From the cell containing the given text, extract its center point as [X, Y] coordinate. 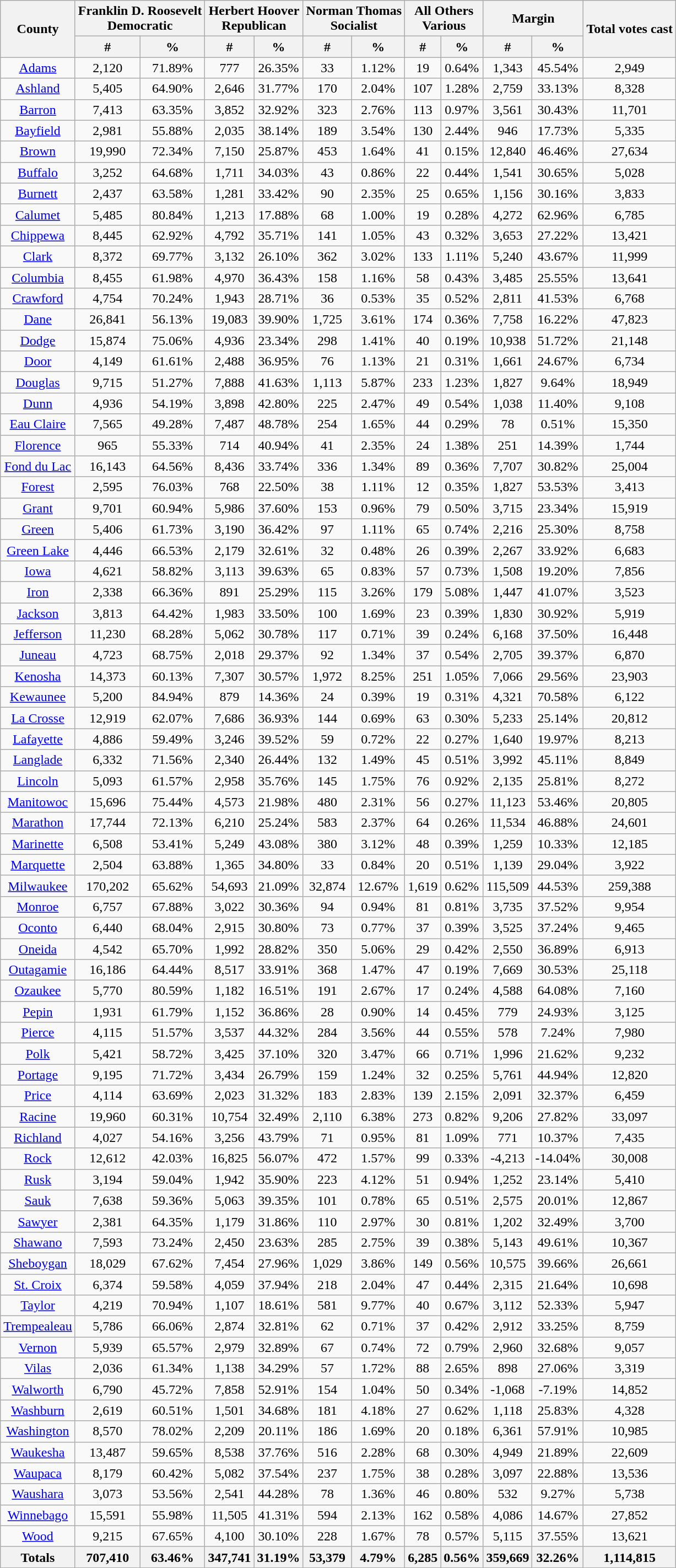
11.40% [558, 403]
37.94% [279, 1285]
69.77% [172, 256]
0.97% [462, 110]
4,588 [508, 991]
0.92% [462, 781]
19,990 [107, 152]
1,114,815 [630, 1557]
2,541 [229, 1494]
Barron [37, 110]
3,992 [508, 760]
43.67% [558, 256]
Richland [37, 1138]
60.42% [172, 1473]
30.65% [558, 173]
14,852 [630, 1389]
37.54% [279, 1473]
63.88% [172, 865]
22,609 [630, 1452]
10,938 [508, 341]
51.72% [558, 341]
3,190 [229, 529]
Manitowoc [37, 802]
67.88% [172, 907]
66.06% [172, 1327]
61.57% [172, 781]
45.11% [558, 760]
10,367 [630, 1242]
347,741 [229, 1557]
0.18% [462, 1431]
-1,068 [508, 1389]
Clark [37, 256]
Marinette [37, 844]
3,319 [630, 1368]
13,487 [107, 1452]
39.90% [279, 320]
130 [423, 131]
26,661 [630, 1263]
6,440 [107, 928]
Sauk [37, 1200]
0.95% [378, 1138]
25,004 [630, 466]
25.30% [558, 529]
18,029 [107, 1263]
472 [327, 1159]
25.55% [558, 277]
9,057 [630, 1348]
97 [327, 529]
Calumet [37, 214]
7,413 [107, 110]
Waukesha [37, 1452]
39.66% [558, 1263]
Fond du Lac [37, 466]
0.35% [462, 487]
4,446 [107, 550]
218 [327, 1285]
583 [327, 823]
60.13% [172, 676]
3,922 [630, 865]
16.22% [558, 320]
65.62% [172, 886]
Burnett [37, 193]
13,641 [630, 277]
64.42% [172, 613]
64.35% [172, 1221]
27.82% [558, 1117]
0.53% [378, 299]
4,149 [107, 362]
68.28% [172, 634]
Milwaukee [37, 886]
7,707 [508, 466]
133 [423, 256]
20.11% [279, 1431]
115 [327, 592]
61.34% [172, 1368]
2,960 [508, 1348]
2,338 [107, 592]
6,683 [630, 550]
Forest [37, 487]
64.56% [172, 466]
2,450 [229, 1242]
2,504 [107, 865]
29 [423, 949]
5,143 [508, 1242]
0.58% [462, 1515]
5,082 [229, 1473]
7,669 [508, 970]
1,156 [508, 193]
32.61% [279, 550]
40.94% [279, 445]
0.72% [378, 739]
70.58% [558, 697]
15,919 [630, 508]
29.37% [279, 655]
60.31% [172, 1117]
6,285 [423, 1557]
1,365 [229, 865]
139 [423, 1096]
54.19% [172, 403]
323 [327, 110]
26,841 [107, 320]
21.89% [558, 1452]
33.42% [279, 193]
0.64% [462, 68]
60.94% [172, 508]
Oconto [37, 928]
2.15% [462, 1096]
53.46% [558, 802]
2,915 [229, 928]
5,249 [229, 844]
0.26% [462, 823]
33.13% [558, 89]
31.77% [279, 89]
2,981 [107, 131]
-4,213 [508, 1159]
58 [423, 277]
53,379 [327, 1557]
1.16% [378, 277]
186 [327, 1431]
31.32% [279, 1096]
63 [423, 718]
254 [327, 424]
1,113 [327, 382]
Racine [37, 1117]
53.53% [558, 487]
31.19% [279, 1557]
18,949 [630, 382]
12.67% [378, 886]
71.89% [172, 68]
Buffalo [37, 173]
Marquette [37, 865]
38.14% [279, 131]
9,465 [630, 928]
8,328 [630, 89]
26.44% [279, 760]
17 [423, 991]
3,246 [229, 739]
53.41% [172, 844]
75.06% [172, 341]
5,240 [508, 256]
Margin [533, 19]
12,867 [630, 1200]
1,830 [508, 613]
1.28% [462, 89]
298 [327, 341]
36.89% [558, 949]
5,063 [229, 1200]
516 [327, 1452]
1,992 [229, 949]
30.57% [279, 676]
0.15% [462, 152]
11,534 [508, 823]
Sawyer [37, 1221]
Florence [37, 445]
1,725 [327, 320]
42.03% [172, 1159]
891 [229, 592]
3,833 [630, 193]
174 [423, 320]
Chippewa [37, 235]
154 [327, 1389]
17.73% [558, 131]
35 [423, 299]
54.16% [172, 1138]
62.92% [172, 235]
28 [327, 1012]
Jefferson [37, 634]
Lincoln [37, 781]
2.97% [378, 1221]
62.07% [172, 718]
39.63% [279, 571]
4,059 [229, 1285]
5,233 [508, 718]
273 [423, 1117]
59.58% [172, 1285]
9.64% [558, 382]
0.96% [378, 508]
36.43% [279, 277]
2,595 [107, 487]
115,509 [508, 886]
45.72% [172, 1389]
3,852 [229, 110]
350 [327, 949]
-7.19% [558, 1389]
92 [327, 655]
2,646 [229, 89]
0.77% [378, 928]
8,455 [107, 277]
141 [327, 235]
0.65% [462, 193]
1,508 [508, 571]
3,561 [508, 110]
Eau Claire [37, 424]
89 [423, 466]
Totals [37, 1557]
7,565 [107, 424]
7,307 [229, 676]
61.79% [172, 1012]
7,066 [508, 676]
49.61% [558, 1242]
1.65% [378, 424]
5,200 [107, 697]
8,445 [107, 235]
2,209 [229, 1431]
4,272 [508, 214]
Rock [37, 1159]
Lafayette [37, 739]
1,182 [229, 991]
259,388 [630, 886]
10,754 [229, 1117]
68.04% [172, 928]
Kenosha [37, 676]
34.80% [279, 865]
Polk [37, 1054]
1.64% [378, 152]
170 [327, 89]
44.32% [279, 1033]
7,150 [229, 152]
24.67% [558, 362]
53.56% [172, 1494]
41.07% [558, 592]
3.02% [378, 256]
11,999 [630, 256]
879 [229, 697]
Brown [37, 152]
0.82% [462, 1117]
4,115 [107, 1033]
2,381 [107, 1221]
27.96% [279, 1263]
63.69% [172, 1096]
80.84% [172, 214]
Iron [37, 592]
27.06% [558, 1368]
10.37% [558, 1138]
35.76% [279, 781]
2,550 [508, 949]
29.56% [558, 676]
25 [423, 193]
County [37, 29]
5,485 [107, 214]
59.04% [172, 1179]
30.10% [279, 1536]
Vilas [37, 1368]
71.56% [172, 760]
39.37% [558, 655]
12,185 [630, 844]
Washington [37, 1431]
6,332 [107, 760]
8,758 [630, 529]
49.28% [172, 424]
50 [423, 1389]
5,738 [630, 1494]
Grant [37, 508]
20,805 [630, 802]
9.27% [558, 1494]
37.52% [558, 907]
19,960 [107, 1117]
23 [423, 613]
1.47% [378, 970]
6,870 [630, 655]
30.92% [558, 613]
1.36% [378, 1494]
3.86% [378, 1263]
66.53% [172, 550]
18.61% [279, 1306]
2,135 [508, 781]
6,374 [107, 1285]
41.53% [558, 299]
14.36% [279, 697]
1.24% [378, 1075]
La Crosse [37, 718]
Bayfield [37, 131]
8,517 [229, 970]
1.41% [378, 341]
6,459 [630, 1096]
Dunn [37, 403]
35.90% [279, 1179]
30,008 [630, 1159]
6,210 [229, 823]
73.24% [172, 1242]
5.08% [462, 592]
4,328 [630, 1410]
44.28% [279, 1494]
362 [327, 256]
59.49% [172, 739]
Dodge [37, 341]
30 [423, 1221]
2,091 [508, 1096]
Green [37, 529]
2,705 [508, 655]
Juneau [37, 655]
8,179 [107, 1473]
30.43% [558, 110]
0.80% [462, 1494]
26.79% [279, 1075]
67.65% [172, 1536]
7,160 [630, 991]
37.24% [558, 928]
36.86% [279, 1012]
5,761 [508, 1075]
1.12% [378, 68]
8,570 [107, 1431]
66 [423, 1054]
2,488 [229, 362]
3,434 [229, 1075]
2.28% [378, 1452]
3.61% [378, 320]
25.81% [558, 781]
2.83% [378, 1096]
4,970 [229, 277]
24.93% [558, 1012]
5,405 [107, 89]
3,113 [229, 571]
191 [327, 991]
Iowa [37, 571]
78.02% [172, 1431]
Herbert HooverRepublican [254, 19]
4,949 [508, 1452]
2,036 [107, 1368]
233 [423, 382]
33.92% [558, 550]
72 [423, 1348]
3,022 [229, 907]
6,757 [107, 907]
132 [327, 760]
11,701 [630, 110]
2,575 [508, 1200]
8,436 [229, 466]
368 [327, 970]
58.72% [172, 1054]
359,669 [508, 1557]
9,108 [630, 403]
Walworth [37, 1389]
578 [508, 1033]
59.65% [172, 1452]
15,350 [630, 424]
46.88% [558, 823]
3,194 [107, 1179]
4,886 [107, 739]
32.26% [558, 1557]
228 [327, 1536]
4,219 [107, 1306]
14 [423, 1012]
19.97% [558, 739]
Douglas [37, 382]
65.70% [172, 949]
1,139 [508, 865]
7.24% [558, 1033]
71 [327, 1138]
237 [327, 1473]
99 [423, 1159]
37.50% [558, 634]
62 [327, 1327]
4.18% [378, 1410]
25,118 [630, 970]
110 [327, 1221]
37.55% [558, 1536]
0.79% [462, 1348]
Waupaca [37, 1473]
0.67% [462, 1306]
9,715 [107, 382]
3,485 [508, 277]
2,120 [107, 68]
17.88% [279, 214]
581 [327, 1306]
2,958 [229, 781]
3,523 [630, 592]
1,252 [508, 1179]
36 [327, 299]
7,758 [508, 320]
6,768 [630, 299]
46.46% [558, 152]
Marathon [37, 823]
179 [423, 592]
42.80% [279, 403]
189 [327, 131]
34.03% [279, 173]
6,790 [107, 1389]
10,698 [630, 1285]
8,849 [630, 760]
7,686 [229, 718]
15,874 [107, 341]
4,027 [107, 1138]
13,421 [630, 235]
30.78% [279, 634]
0.55% [462, 1033]
39.35% [279, 1200]
Wood [37, 1536]
6,913 [630, 949]
22.50% [279, 487]
51.57% [172, 1033]
158 [327, 277]
0.34% [462, 1389]
898 [508, 1368]
28.71% [279, 299]
76.03% [172, 487]
-14.04% [558, 1159]
Franklin D. RooseveltDemocratic [140, 19]
67 [327, 1348]
1,138 [229, 1368]
0.86% [378, 173]
5,406 [107, 529]
1,038 [508, 403]
2,110 [327, 1117]
2,949 [630, 68]
8.25% [378, 676]
5,786 [107, 1327]
88 [423, 1368]
777 [229, 68]
1,281 [229, 193]
4.79% [378, 1557]
1,152 [229, 1012]
Ashland [37, 89]
2,874 [229, 1327]
16,825 [229, 1159]
59.36% [172, 1200]
7,980 [630, 1033]
32.92% [279, 110]
480 [327, 802]
162 [423, 1515]
51 [423, 1179]
2,811 [508, 299]
5,335 [630, 131]
55.88% [172, 131]
58.82% [172, 571]
Sheboygan [37, 1263]
30.16% [558, 193]
13,621 [630, 1536]
946 [508, 131]
21 [423, 362]
56 [423, 802]
57.91% [558, 1431]
771 [508, 1138]
25.87% [279, 152]
9,195 [107, 1075]
0.43% [462, 277]
43.08% [279, 844]
66.36% [172, 592]
4,542 [107, 949]
Ozaukee [37, 991]
2,035 [229, 131]
23,903 [630, 676]
Jackson [37, 613]
Washburn [37, 1410]
Pepin [37, 1012]
0.25% [462, 1075]
64.90% [172, 89]
45.54% [558, 68]
3,898 [229, 403]
3.56% [378, 1033]
70.94% [172, 1306]
0.78% [378, 1200]
0.83% [378, 571]
14.67% [558, 1515]
59 [327, 739]
6,168 [508, 634]
5,093 [107, 781]
27 [423, 1410]
Kewaunee [37, 697]
45 [423, 760]
1,942 [229, 1179]
11,230 [107, 634]
0.84% [378, 865]
2.44% [462, 131]
3,125 [630, 1012]
Taylor [37, 1306]
2,315 [508, 1285]
3,252 [107, 173]
5,986 [229, 508]
47,823 [630, 320]
62.96% [558, 214]
707,410 [107, 1557]
16,448 [630, 634]
5.06% [378, 949]
33,097 [630, 1117]
27,852 [630, 1515]
13,536 [630, 1473]
St. Croix [37, 1285]
1.09% [462, 1138]
5,770 [107, 991]
52.33% [558, 1306]
100 [327, 613]
1,259 [508, 844]
1,983 [229, 613]
25.83% [558, 1410]
64.08% [558, 991]
4,754 [107, 299]
1,107 [229, 1306]
183 [327, 1096]
5,062 [229, 634]
Columbia [37, 277]
21.09% [279, 886]
1.57% [378, 1159]
5,947 [630, 1306]
285 [327, 1242]
8,372 [107, 256]
37.76% [279, 1452]
9.77% [378, 1306]
9,954 [630, 907]
0.33% [462, 1159]
Pierce [37, 1033]
48.78% [279, 424]
60.51% [172, 1410]
9,701 [107, 508]
1,343 [508, 68]
225 [327, 403]
55.98% [172, 1515]
4,321 [508, 697]
Rusk [37, 1179]
12 [423, 487]
2.13% [378, 1515]
67.62% [172, 1263]
0.52% [462, 299]
64 [423, 823]
5,028 [630, 173]
26 [423, 550]
14.39% [558, 445]
117 [327, 634]
336 [327, 466]
1,179 [229, 1221]
1.23% [462, 382]
Norman ThomasSocialist [354, 19]
1,541 [508, 173]
223 [327, 1179]
34.29% [279, 1368]
2.47% [378, 403]
170,202 [107, 886]
48 [423, 844]
94 [327, 907]
41.63% [279, 382]
3,097 [508, 1473]
15,591 [107, 1515]
6.38% [378, 1117]
7,454 [229, 1263]
594 [327, 1515]
19,083 [229, 320]
3,700 [630, 1221]
33.50% [279, 613]
3.12% [378, 844]
55.33% [172, 445]
49 [423, 403]
15,696 [107, 802]
56.07% [279, 1159]
10,985 [630, 1431]
11,505 [229, 1515]
61.61% [172, 362]
5,115 [508, 1536]
181 [327, 1410]
33.74% [279, 466]
11,123 [508, 802]
16.51% [279, 991]
714 [229, 445]
25.14% [558, 718]
30.53% [558, 970]
2.37% [378, 823]
Adams [37, 68]
4.12% [378, 1179]
32.68% [558, 1348]
2,979 [229, 1348]
17,744 [107, 823]
153 [327, 508]
Dane [37, 320]
113 [423, 110]
3,425 [229, 1054]
2.67% [378, 991]
3.26% [378, 592]
30.36% [279, 907]
8,538 [229, 1452]
72.34% [172, 152]
2,759 [508, 89]
2.76% [378, 110]
1,202 [508, 1221]
3,256 [229, 1138]
84.94% [172, 697]
7,487 [229, 424]
1,447 [508, 592]
2,912 [508, 1327]
21.64% [558, 1285]
1.72% [378, 1368]
65.57% [172, 1348]
44.94% [558, 1075]
64.68% [172, 173]
44.53% [558, 886]
1.04% [378, 1389]
1,661 [508, 362]
37.10% [279, 1054]
21.98% [279, 802]
9,215 [107, 1536]
4,114 [107, 1096]
26.35% [279, 68]
12,919 [107, 718]
768 [229, 487]
25.29% [279, 592]
3,653 [508, 235]
63.35% [172, 110]
12,820 [630, 1075]
Total votes cast [630, 29]
32.37% [558, 1096]
Monroe [37, 907]
0.38% [462, 1242]
33.91% [279, 970]
30.80% [279, 928]
16,186 [107, 970]
453 [327, 152]
61.73% [172, 529]
56.13% [172, 320]
7,856 [630, 571]
63.58% [172, 193]
6,361 [508, 1431]
320 [327, 1054]
Oneida [37, 949]
22.88% [558, 1473]
1,501 [229, 1410]
1,996 [508, 1054]
8,759 [630, 1327]
Shawano [37, 1242]
3.47% [378, 1054]
0.48% [378, 550]
Portage [37, 1075]
71.72% [172, 1075]
36.42% [279, 529]
1,972 [327, 676]
1,118 [508, 1410]
14,373 [107, 676]
149 [423, 1263]
9,206 [508, 1117]
5,410 [630, 1179]
0.90% [378, 1012]
0.57% [462, 1536]
144 [327, 718]
12,612 [107, 1159]
3,413 [630, 487]
21,148 [630, 341]
1,640 [508, 739]
6,508 [107, 844]
3,715 [508, 508]
6,734 [630, 362]
Waushara [37, 1494]
2.75% [378, 1242]
61.98% [172, 277]
6,785 [630, 214]
2,267 [508, 550]
46 [423, 1494]
25.24% [279, 823]
2,340 [229, 760]
4,086 [508, 1515]
64.44% [172, 970]
5,919 [630, 613]
1,931 [107, 1012]
8,272 [630, 781]
Trempealeau [37, 1327]
68.75% [172, 655]
72.13% [172, 823]
31.86% [279, 1221]
23.14% [558, 1179]
0.50% [462, 508]
4,100 [229, 1536]
2.65% [462, 1368]
33.25% [558, 1327]
1.13% [378, 362]
32.89% [279, 1348]
5,421 [107, 1054]
20.01% [558, 1200]
29.04% [558, 865]
159 [327, 1075]
1,619 [423, 886]
30.82% [558, 466]
34.68% [279, 1410]
2,619 [107, 1410]
4,723 [107, 655]
41.31% [279, 1515]
27.22% [558, 235]
16,143 [107, 466]
80.59% [172, 991]
965 [107, 445]
27,634 [630, 152]
90 [327, 193]
0.69% [378, 718]
Outagamie [37, 970]
0.73% [462, 571]
6,122 [630, 697]
54,693 [229, 886]
8,213 [630, 739]
32,874 [327, 886]
43.79% [279, 1138]
7,435 [630, 1138]
39.52% [279, 739]
532 [508, 1494]
3,537 [229, 1033]
12,840 [508, 152]
1.38% [462, 445]
5,939 [107, 1348]
3,112 [508, 1306]
10,575 [508, 1263]
2,018 [229, 655]
79 [423, 508]
2,216 [508, 529]
21.62% [558, 1054]
1.67% [378, 1536]
All OthersVarious [444, 19]
Door [37, 362]
70.24% [172, 299]
2,179 [229, 550]
37.60% [279, 508]
36.95% [279, 362]
779 [508, 1012]
145 [327, 781]
35.71% [279, 235]
10.33% [558, 844]
24,601 [630, 823]
4,621 [107, 571]
28.82% [279, 949]
284 [327, 1033]
3,073 [107, 1494]
3,525 [508, 928]
Green Lake [37, 550]
Winnebago [37, 1515]
7,593 [107, 1242]
1,711 [229, 173]
9,232 [630, 1054]
5.87% [378, 382]
Vernon [37, 1348]
1.49% [378, 760]
36.93% [279, 718]
2,023 [229, 1096]
3,813 [107, 613]
3,735 [508, 907]
75.44% [172, 802]
101 [327, 1200]
1,943 [229, 299]
3.54% [378, 131]
107 [423, 89]
51.27% [172, 382]
26.10% [279, 256]
380 [327, 844]
52.91% [279, 1389]
7,638 [107, 1200]
32.81% [279, 1327]
4,792 [229, 235]
Price [37, 1096]
Crawford [37, 299]
1,744 [630, 445]
0.29% [462, 424]
7,858 [229, 1389]
0.45% [462, 1012]
73 [327, 928]
2.31% [378, 802]
1,029 [327, 1263]
20,812 [630, 718]
1,213 [229, 214]
63.46% [172, 1557]
23.63% [279, 1242]
3,132 [229, 256]
7,888 [229, 382]
4,573 [229, 802]
Langlade [37, 760]
2,437 [107, 193]
0.32% [462, 235]
19.20% [558, 571]
1.00% [378, 214]
